Return the (X, Y) coordinate for the center point of the cell that contains the specified text.  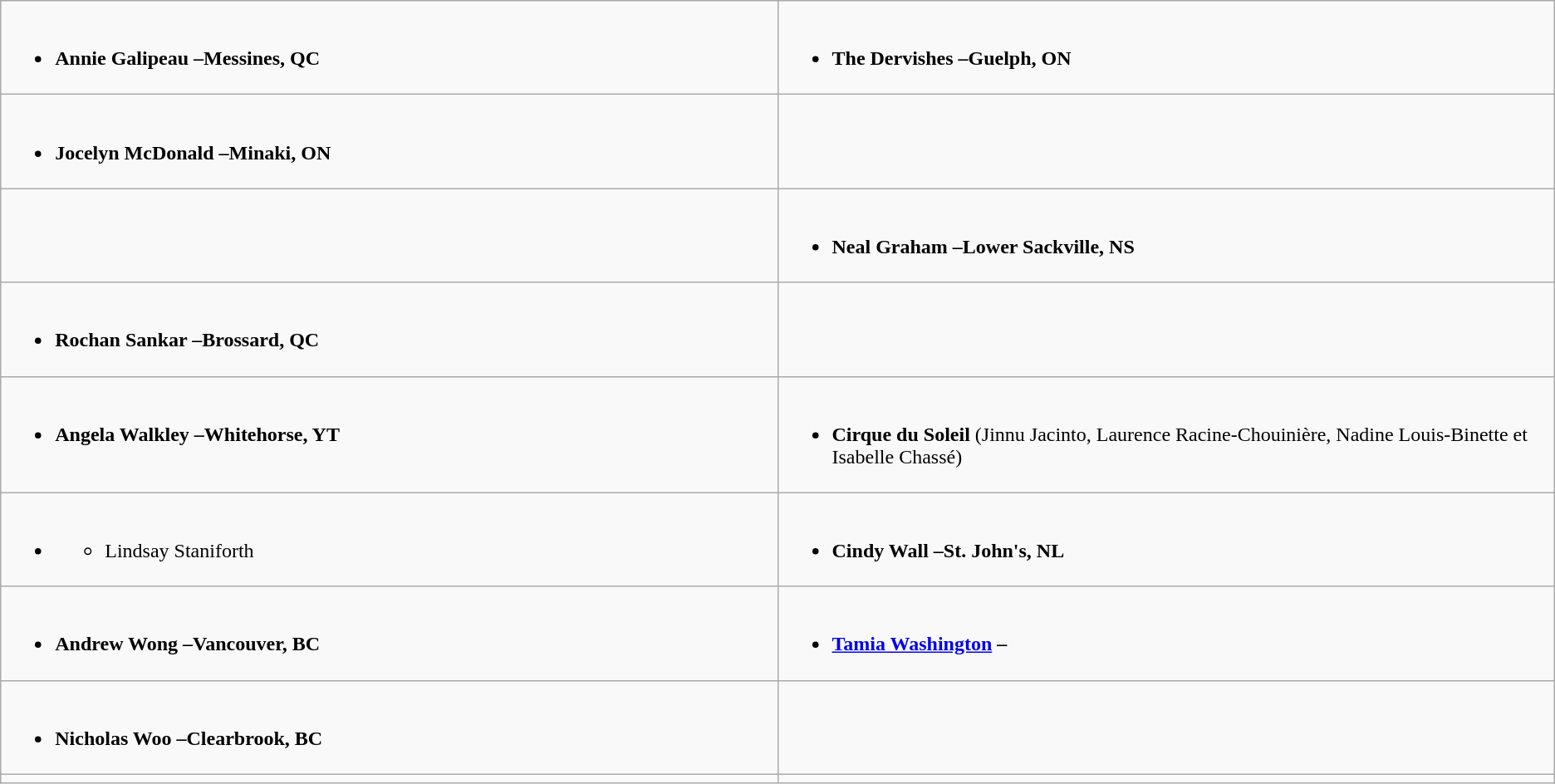
Cindy Wall –St. John's, NL (1166, 540)
Nicholas Woo –Clearbrook, BC (389, 728)
Jocelyn McDonald –Minaki, ON (389, 141)
Cirque du Soleil (Jinnu Jacinto, Laurence Racine-Chouinière, Nadine Louis-Binette et Isabelle Chassé) (1166, 434)
Lindsay Staniforth (389, 540)
Neal Graham –Lower Sackville, NS (1166, 236)
Andrew Wong –Vancouver, BC (389, 633)
Rochan Sankar –Brossard, QC (389, 329)
The Dervishes –Guelph, ON (1166, 48)
Tamia Washington – (1166, 633)
Annie Galipeau –Messines, QC (389, 48)
Angela Walkley –Whitehorse, YT (389, 434)
